For the text-containing cell, return its midpoint in (X, Y) coordinate format. 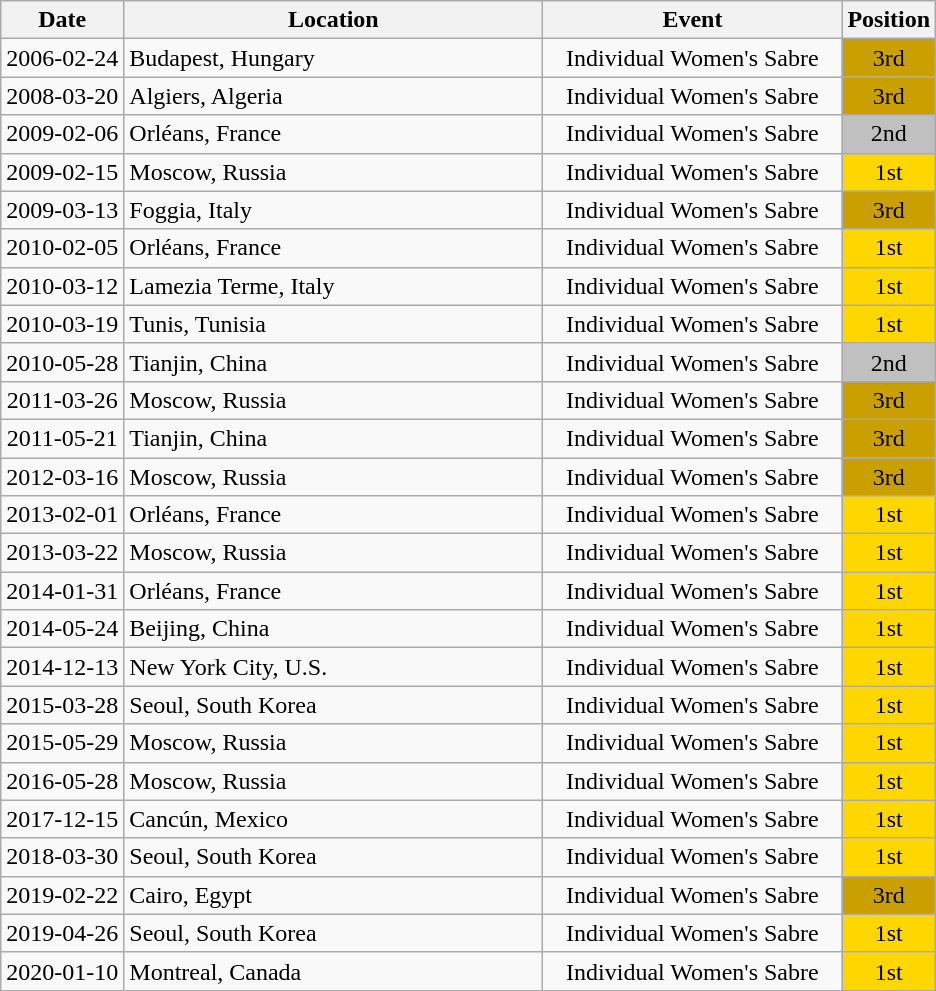
2006-02-24 (62, 58)
2014-12-13 (62, 667)
Algiers, Algeria (334, 96)
2020-01-10 (62, 971)
2010-02-05 (62, 248)
2014-01-31 (62, 591)
2019-02-22 (62, 895)
Cairo, Egypt (334, 895)
Cancún, Mexico (334, 819)
Event (692, 20)
2015-03-28 (62, 705)
2012-03-16 (62, 477)
2011-03-26 (62, 400)
New York City, U.S. (334, 667)
2009-03-13 (62, 210)
2019-04-26 (62, 933)
2010-03-19 (62, 324)
Tunis, Tunisia (334, 324)
2014-05-24 (62, 629)
2010-05-28 (62, 362)
2009-02-06 (62, 134)
Foggia, Italy (334, 210)
Position (889, 20)
2010-03-12 (62, 286)
2009-02-15 (62, 172)
2018-03-30 (62, 857)
2008-03-20 (62, 96)
Lamezia Terme, Italy (334, 286)
Budapest, Hungary (334, 58)
2011-05-21 (62, 438)
2015-05-29 (62, 743)
2017-12-15 (62, 819)
Date (62, 20)
Beijing, China (334, 629)
2016-05-28 (62, 781)
2013-03-22 (62, 553)
2013-02-01 (62, 515)
Montreal, Canada (334, 971)
Location (334, 20)
